Provide the [x, y] coordinate of the cell's center where the given text is located.  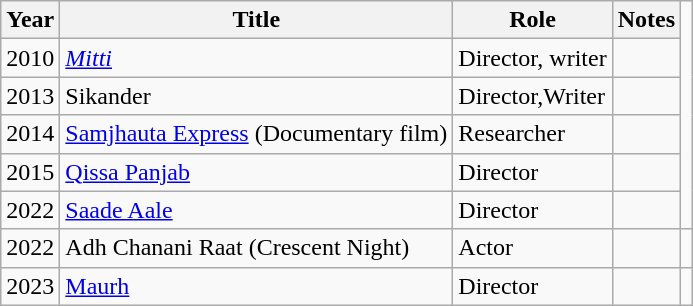
Researcher [532, 134]
Year [30, 20]
2023 [30, 286]
2014 [30, 134]
Actor [532, 248]
Qissa Panjab [256, 172]
Director,Writer [532, 96]
Saade Aale [256, 210]
Samjhauta Express (Documentary film) [256, 134]
2010 [30, 58]
Title [256, 20]
2015 [30, 172]
2013 [30, 96]
Role [532, 20]
Notes [646, 20]
Sikander [256, 96]
Adh Chanani Raat (Crescent Night) [256, 248]
Maurh [256, 286]
Director, writer [532, 58]
Mitti [256, 58]
